For the text-containing cell, return its midpoint in (X, Y) coordinate format. 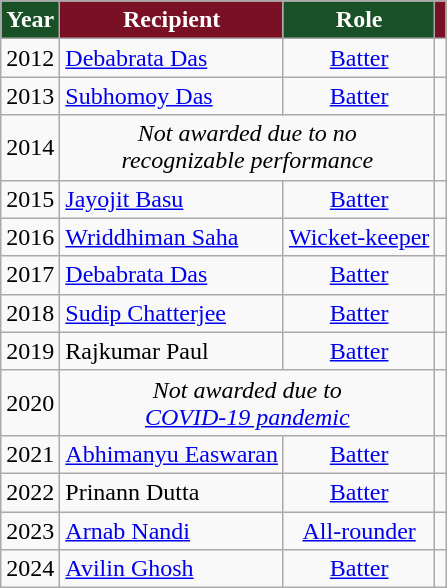
2020 (30, 402)
Rajkumar Paul (172, 351)
Sudip Chatterjee (172, 313)
Prinann Dutta (172, 492)
Not awarded due to norecognizable performance (248, 148)
2014 (30, 148)
Jayojit Basu (172, 199)
Arnab Nandi (172, 531)
2016 (30, 237)
2012 (30, 58)
Wriddhiman Saha (172, 237)
2024 (30, 569)
2023 (30, 531)
2013 (30, 96)
Year (30, 20)
All-rounder (358, 531)
2019 (30, 351)
2022 (30, 492)
Role (358, 20)
Not awarded due toCOVID-19 pandemic (248, 402)
Subhomoy Das (172, 96)
2018 (30, 313)
Avilin Ghosh (172, 569)
Abhimanyu Easwaran (172, 454)
Wicket-keeper (358, 237)
2015 (30, 199)
2021 (30, 454)
Recipient (172, 20)
2017 (30, 275)
